Return (X, Y) of the center of cell containing provided text 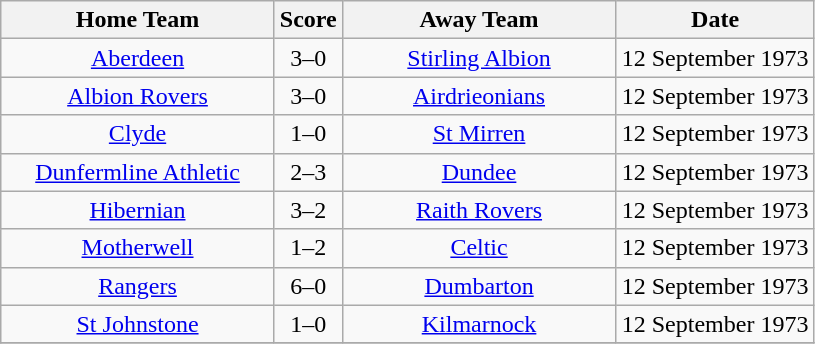
1–2 (308, 248)
Rangers (138, 286)
Motherwell (138, 248)
Dundee (479, 172)
Away Team (479, 20)
Date (716, 20)
Albion Rovers (138, 96)
Stirling Albion (479, 58)
Hibernian (138, 210)
Kilmarnock (479, 324)
Home Team (138, 20)
Celtic (479, 248)
Clyde (138, 134)
Score (308, 20)
2–3 (308, 172)
Dumbarton (479, 286)
St Johnstone (138, 324)
Aberdeen (138, 58)
6–0 (308, 286)
Dunfermline Athletic (138, 172)
3–2 (308, 210)
Raith Rovers (479, 210)
St Mirren (479, 134)
Airdrieonians (479, 96)
